Determine the [x, y] coordinate at the center of the cell enclosing the given text.  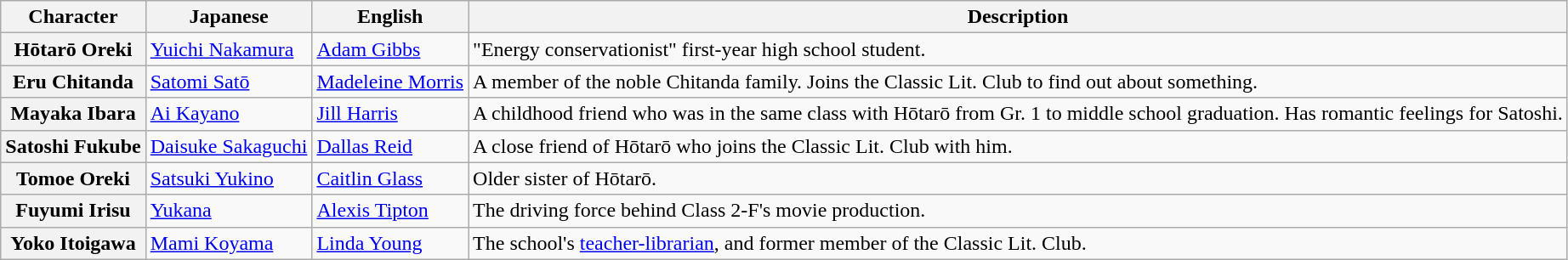
Eru Chitanda [73, 82]
Mami Koyama [229, 243]
Ai Kayano [229, 114]
Satoshi Fukube [73, 146]
Japanese [229, 17]
"Energy conservationist" first-year high school student. [1019, 49]
The driving force behind Class 2-F's movie production. [1019, 211]
Fuyumi Irisu [73, 211]
A childhood friend who was in the same class with Hōtarō from Gr. 1 to middle school graduation. Has romantic feelings for Satoshi. [1019, 114]
Character [73, 17]
Daisuke Sakaguchi [229, 146]
Linda Young [390, 243]
English [390, 17]
Dallas Reid [390, 146]
Yoko Itoigawa [73, 243]
Tomoe Oreki [73, 178]
Yuichi Nakamura [229, 49]
Satsuki Yukino [229, 178]
Older sister of Hōtarō. [1019, 178]
Adam Gibbs [390, 49]
Description [1019, 17]
Mayaka Ibara [73, 114]
Satomi Satō [229, 82]
Alexis Tipton [390, 211]
Yukana [229, 211]
Jill Harris [390, 114]
A member of the noble Chitanda family. Joins the Classic Lit. Club to find out about something. [1019, 82]
A close friend of Hōtarō who joins the Classic Lit. Club with him. [1019, 146]
Caitlin Glass [390, 178]
Hōtarō Oreki [73, 49]
Madeleine Morris [390, 82]
The school's teacher-librarian, and former member of the Classic Lit. Club. [1019, 243]
